Capture the cell that displays the provided text and extract its [X, Y] central coordinate. 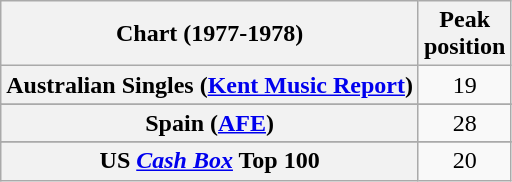
Spain (AFE) [210, 123]
Peakposition [464, 34]
Chart (1977-1978) [210, 34]
28 [464, 123]
20 [464, 161]
US Cash Box Top 100 [210, 161]
Australian Singles (Kent Music Report) [210, 85]
19 [464, 85]
